Extract the [x, y] coordinate from the center of the cell holding the provided text.  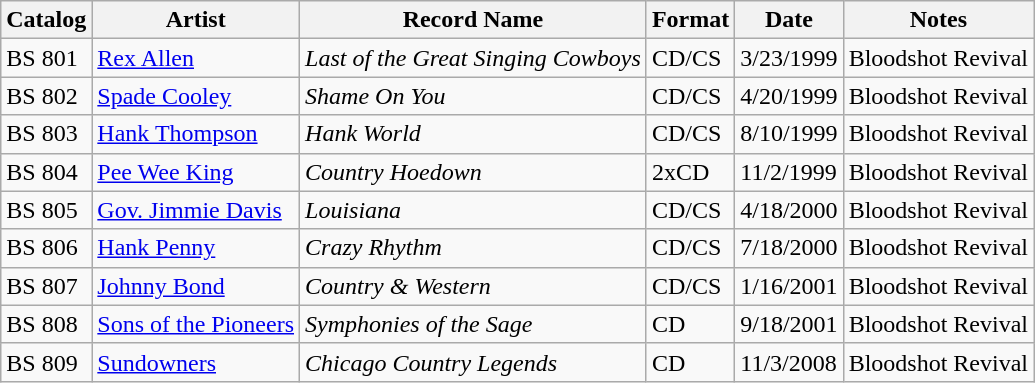
BS 802 [46, 96]
Date [789, 20]
Pee Wee King [196, 172]
BS 806 [46, 248]
Crazy Rhythm [474, 248]
BS 807 [46, 286]
Chicago Country Legends [474, 362]
2xCD [690, 172]
11/3/2008 [789, 362]
11/2/1999 [789, 172]
8/10/1999 [789, 134]
BS 803 [46, 134]
Catalog [46, 20]
1/16/2001 [789, 286]
BS 801 [46, 58]
Symphonies of the Sage [474, 324]
Shame On You [474, 96]
Notes [938, 20]
BS 805 [46, 210]
3/23/1999 [789, 58]
BS 809 [46, 362]
7/18/2000 [789, 248]
Format [690, 20]
Louisiana [474, 210]
4/18/2000 [789, 210]
Hank World [474, 134]
Spade Cooley [196, 96]
Gov. Jimmie Davis [196, 210]
Country Hoedown [474, 172]
Johnny Bond [196, 286]
BS 808 [46, 324]
Rex Allen [196, 58]
Sundowners [196, 362]
Hank Thompson [196, 134]
Artist [196, 20]
9/18/2001 [789, 324]
BS 804 [46, 172]
Last of the Great Singing Cowboys [474, 58]
Hank Penny [196, 248]
Country & Western [474, 286]
Sons of the Pioneers [196, 324]
4/20/1999 [789, 96]
Record Name [474, 20]
